Capture the cell that displays the provided text and extract its (x, y) central coordinate. 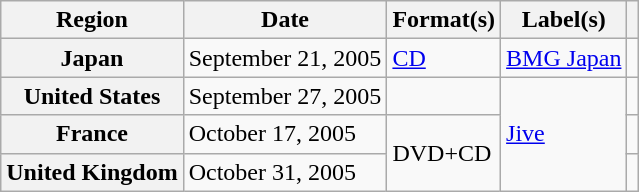
Date (285, 20)
France (92, 134)
October 17, 2005 (285, 134)
CD (444, 58)
Label(s) (564, 20)
United Kingdom (92, 172)
September 21, 2005 (285, 58)
Region (92, 20)
Jive (564, 134)
BMG Japan (564, 58)
October 31, 2005 (285, 172)
DVD+CD (444, 153)
Format(s) (444, 20)
Japan (92, 58)
United States (92, 96)
September 27, 2005 (285, 96)
